Scan for the cell matching the given text and deliver its [x, y] coordinate at center. 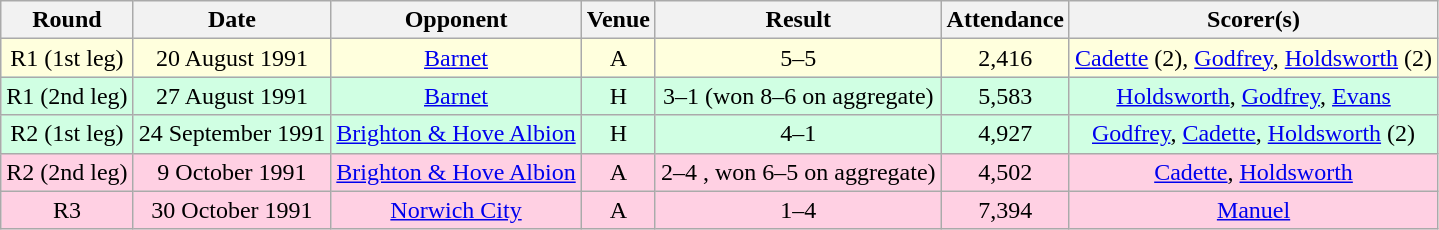
Norwich City [456, 210]
Round [67, 20]
20 August 1991 [232, 58]
Holdsworth, Godfrey, Evans [1253, 96]
5,583 [1005, 96]
5–5 [798, 58]
Attendance [1005, 20]
2,416 [1005, 58]
Scorer(s) [1253, 20]
R3 [67, 210]
Godfrey, Cadette, Holdsworth (2) [1253, 134]
R1 (2nd leg) [67, 96]
9 October 1991 [232, 172]
Cadette, Holdsworth [1253, 172]
3–1 (won 8–6 on aggregate) [798, 96]
R2 (2nd leg) [67, 172]
2–4 , won 6–5 on aggregate) [798, 172]
24 September 1991 [232, 134]
4–1 [798, 134]
4,502 [1005, 172]
R2 (1st leg) [67, 134]
Result [798, 20]
Manuel [1253, 210]
Date [232, 20]
Cadette (2), Godfrey, Holdsworth (2) [1253, 58]
7,394 [1005, 210]
R1 (1st leg) [67, 58]
30 October 1991 [232, 210]
Opponent [456, 20]
27 August 1991 [232, 96]
Venue [618, 20]
4,927 [1005, 134]
1–4 [798, 210]
